Pinpoint the cell where the given text exists, returning its [x, y] midpoint coordinate. 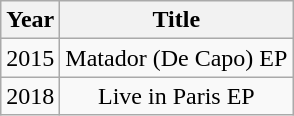
Year [30, 20]
2018 [30, 96]
Live in Paris EP [176, 96]
Matador (De Capo) EP [176, 58]
2015 [30, 58]
Title [176, 20]
